Locate the cell with the specified text and output its [X, Y] center coordinate. 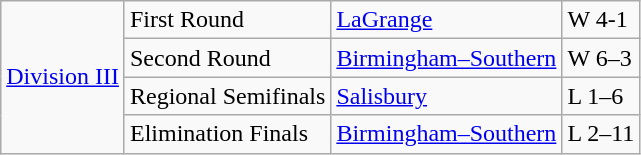
LaGrange [446, 20]
L 2–11 [601, 134]
Regional Semifinals [227, 96]
First Round [227, 20]
W 4-1 [601, 20]
Division III [63, 77]
W 6–3 [601, 58]
Salisbury [446, 96]
L 1–6 [601, 96]
Second Round [227, 58]
Elimination Finals [227, 134]
